For the text-containing cell, return its midpoint in [X, Y] coordinate format. 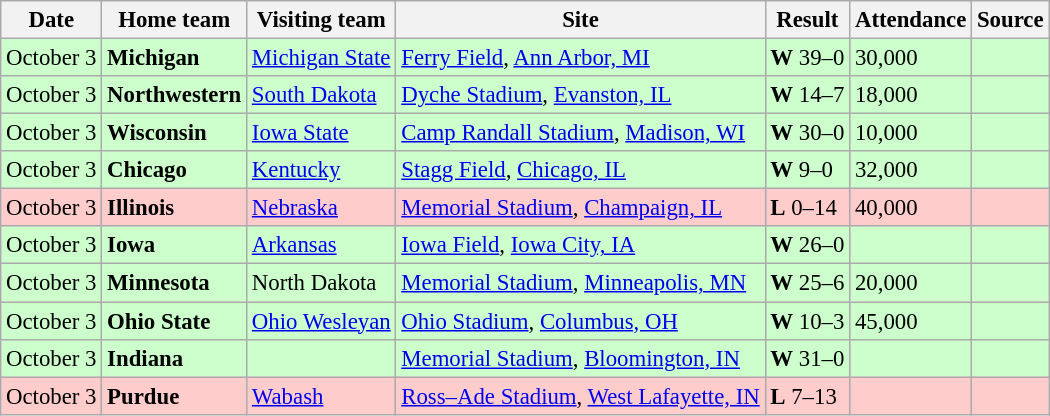
Dyche Stadium, Evanston, IL [580, 95]
Memorial Stadium, Champaign, IL [580, 208]
18,000 [911, 95]
Ohio State [174, 321]
Ferry Field, Ann Arbor, MI [580, 58]
Home team [174, 20]
Arkansas [322, 245]
Result [808, 20]
Iowa Field, Iowa City, IA [580, 245]
Michigan State [322, 58]
Wisconsin [174, 133]
Site [580, 20]
W 25–6 [808, 283]
W 9–0 [808, 170]
Nebraska [322, 208]
L 7–13 [808, 396]
Date [52, 20]
L 0–14 [808, 208]
30,000 [911, 58]
W 10–3 [808, 321]
W 14–7 [808, 95]
Kentucky [322, 170]
Purdue [174, 396]
Camp Randall Stadium, Madison, WI [580, 133]
Iowa [174, 245]
Michigan [174, 58]
Memorial Stadium, Bloomington, IN [580, 358]
Iowa State [322, 133]
40,000 [911, 208]
Memorial Stadium, Minneapolis, MN [580, 283]
South Dakota [322, 95]
W 26–0 [808, 245]
Illinois [174, 208]
North Dakota [322, 283]
45,000 [911, 321]
Wabash [322, 396]
W 31–0 [808, 358]
Stagg Field, Chicago, IL [580, 170]
Ohio Stadium, Columbus, OH [580, 321]
Minnesota [174, 283]
Attendance [911, 20]
Ross–Ade Stadium, West Lafayette, IN [580, 396]
Chicago [174, 170]
Indiana [174, 358]
20,000 [911, 283]
32,000 [911, 170]
10,000 [911, 133]
Visiting team [322, 20]
Source [1010, 20]
W 30–0 [808, 133]
W 39–0 [808, 58]
Ohio Wesleyan [322, 321]
Northwestern [174, 95]
